Scan for the cell matching the given text and deliver its (x, y) coordinate at center. 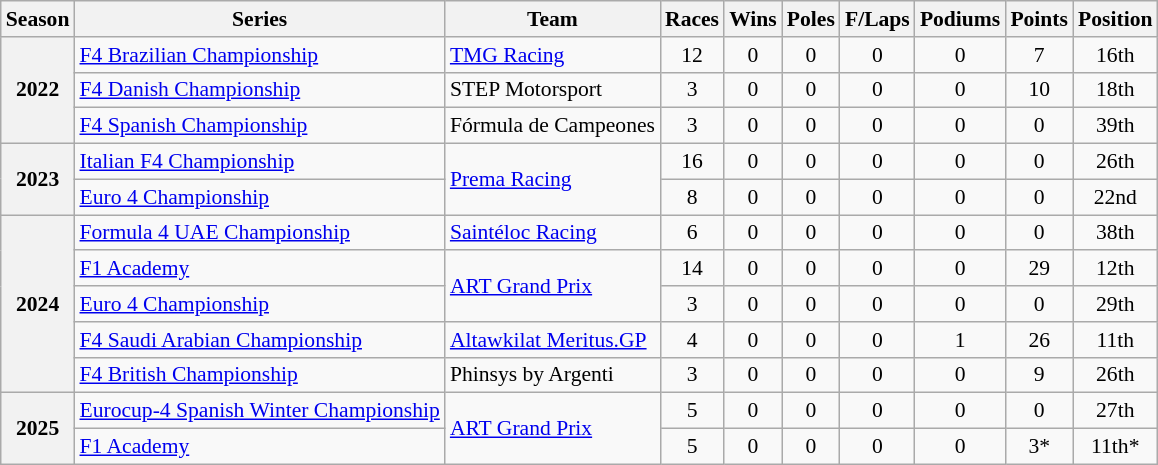
F4 Saudi Arabian Championship (259, 340)
Races (692, 19)
4 (692, 340)
Formula 4 UAE Championship (259, 233)
16 (692, 162)
12 (692, 55)
39th (1115, 126)
3* (1039, 447)
18th (1115, 90)
STEP Motorsport (552, 90)
2022 (38, 90)
Prema Racing (552, 180)
Phinsys by Argenti (552, 375)
F4 Danish Championship (259, 90)
7 (1039, 55)
Series (259, 19)
F4 Spanish Championship (259, 126)
14 (692, 269)
38th (1115, 233)
Points (1039, 19)
26 (1039, 340)
12th (1115, 269)
F/Laps (878, 19)
F4 British Championship (259, 375)
Team (552, 19)
Altawkilat Meritus.GP (552, 340)
6 (692, 233)
2025 (38, 428)
11th (1115, 340)
11th* (1115, 447)
Fórmula de Campeones (552, 126)
10 (1039, 90)
2024 (38, 304)
Position (1115, 19)
16th (1115, 55)
Wins (753, 19)
Podiums (960, 19)
1 (960, 340)
Eurocup-4 Spanish Winter Championship (259, 411)
27th (1115, 411)
TMG Racing (552, 55)
Poles (811, 19)
29 (1039, 269)
8 (692, 197)
9 (1039, 375)
Italian F4 Championship (259, 162)
Season (38, 19)
29th (1115, 304)
22nd (1115, 197)
Saintéloc Racing (552, 233)
2023 (38, 180)
F4 Brazilian Championship (259, 55)
